Identify which cell holds the provided text, then report its (x, y) central coordinate. 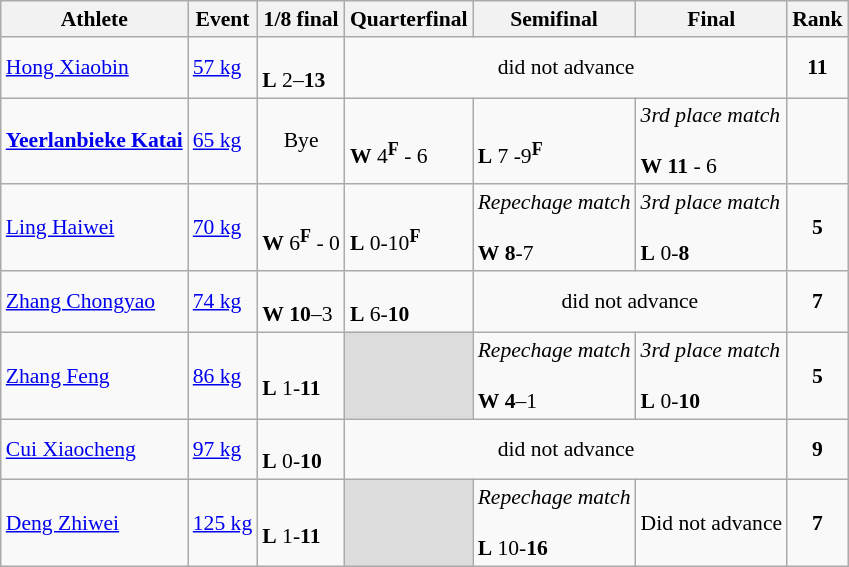
Ling Haiwei (94, 228)
3rd place matchW 11 - 6 (712, 142)
11 (818, 68)
Deng Zhiwei (94, 524)
Hong Xiaobin (94, 68)
L 6-10 (409, 302)
86 kg (222, 376)
Repechage matchW 4–1 (554, 376)
65 kg (222, 142)
Final (712, 19)
L 7 -9F (554, 142)
74 kg (222, 302)
Zhang Feng (94, 376)
Repechage matchL 10-16 (554, 524)
Zhang Chongyao (94, 302)
Athlete (94, 19)
Quarterfinal (409, 19)
W 6F - 0 (301, 228)
Repechage matchW 8-7 (554, 228)
57 kg (222, 68)
W 10–3 (301, 302)
Rank (818, 19)
W 4F - 6 (409, 142)
Event (222, 19)
3rd place matchL 0-10 (712, 376)
70 kg (222, 228)
3rd place matchL 0-8 (712, 228)
L 0-10F (409, 228)
9 (818, 450)
97 kg (222, 450)
Cui Xiaocheng (94, 450)
Yeerlanbieke Katai (94, 142)
Semifinal (554, 19)
1/8 final (301, 19)
Bye (301, 142)
L 2–13 (301, 68)
Did not advance (712, 524)
L 0-10 (301, 450)
125 kg (222, 524)
